Search for the cell housing the specified text and yield its [X, Y] center coordinate. 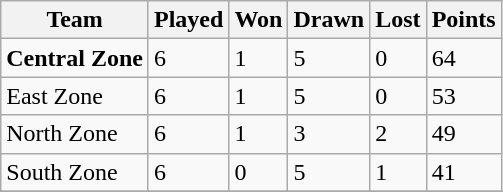
3 [329, 134]
64 [464, 58]
Won [258, 20]
Played [188, 20]
East Zone [75, 96]
South Zone [75, 172]
Points [464, 20]
2 [398, 134]
53 [464, 96]
41 [464, 172]
Team [75, 20]
49 [464, 134]
North Zone [75, 134]
Drawn [329, 20]
Central Zone [75, 58]
Lost [398, 20]
